Scan for the cell matching the given text and deliver its (X, Y) coordinate at center. 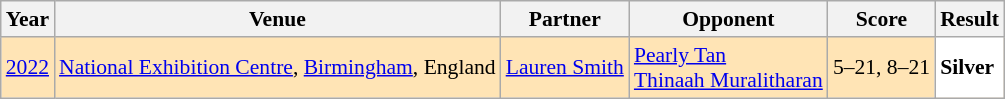
2022 (28, 68)
Year (28, 19)
Pearly Tan Thinaah Muralitharan (728, 68)
Opponent (728, 19)
Silver (970, 68)
5–21, 8–21 (882, 68)
Result (970, 19)
Lauren Smith (565, 68)
Partner (565, 19)
National Exhibition Centre, Birmingham, England (278, 68)
Score (882, 19)
Venue (278, 19)
